Detect which cell encompasses the target text, then output its (X, Y) center coordinate. 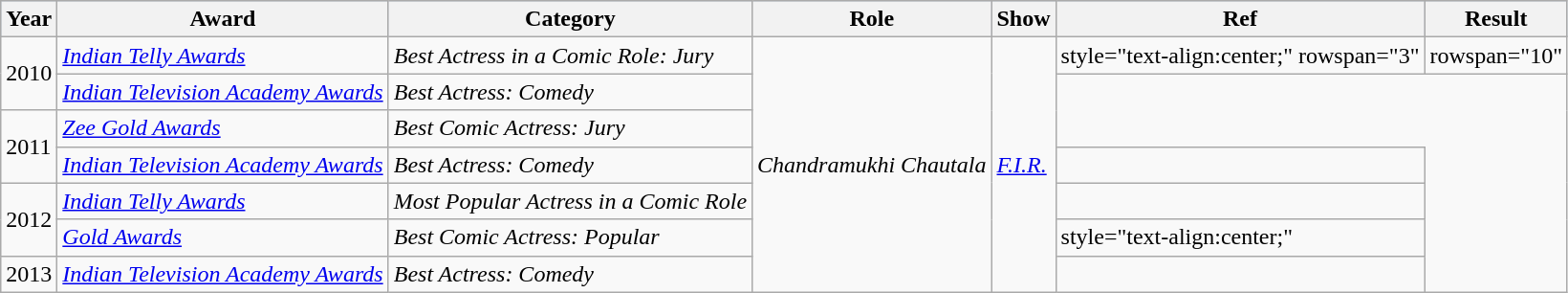
style="text-align:center;" (1240, 237)
Year (29, 19)
Result (1496, 19)
2012 (29, 219)
Zee Gold Awards (223, 128)
Best Comic Actress: Jury (570, 128)
2011 (29, 146)
2010 (29, 74)
Category (570, 19)
Chandramukhi Chautala (872, 165)
F.I.R. (1023, 165)
Best Actress in a Comic Role: Jury (570, 56)
Show (1023, 19)
Ref (1240, 19)
Role (872, 19)
Most Popular Actress in a Comic Role (570, 201)
2013 (29, 274)
style="text-align:center;" rowspan="3" (1240, 56)
rowspan="10" (1496, 56)
Best Comic Actress: Popular (570, 237)
Award (223, 19)
Gold Awards (223, 237)
